Locate the cell with the specified text and output its [X, Y] center coordinate. 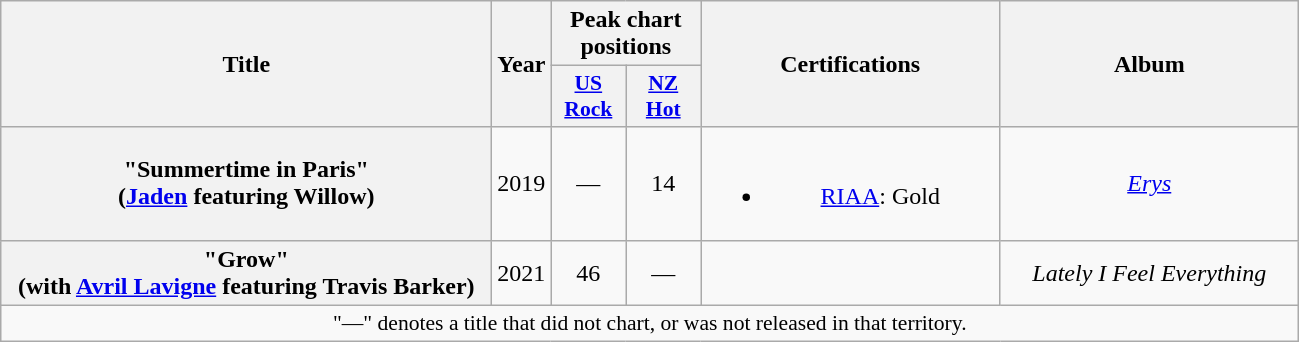
"Summertime in Paris"(Jaden featuring Willow) [246, 184]
Lately I Feel Everything [1150, 272]
2021 [522, 272]
46 [588, 272]
"—" denotes a title that did not chart, or was not released in that territory. [650, 323]
Erys [1150, 184]
Album [1150, 64]
USRock [588, 96]
RIAA: Gold [850, 184]
Certifications [850, 64]
Title [246, 64]
NZHot [664, 96]
2019 [522, 184]
Peak chart positions [626, 34]
"Grow"(with Avril Lavigne featuring Travis Barker) [246, 272]
14 [664, 184]
Year [522, 64]
